Scan for the cell matching the given text and deliver its (x, y) coordinate at center. 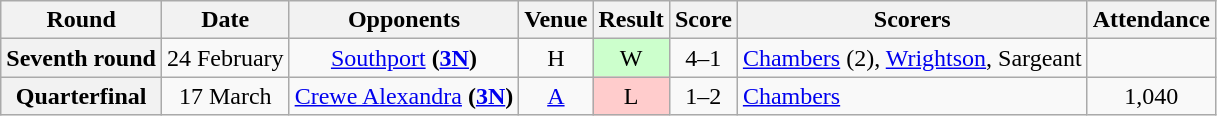
24 February (225, 58)
Chambers (2), Wrightson, Sargeant (912, 58)
1–2 (703, 96)
Result (631, 20)
Southport (3N) (404, 58)
4–1 (703, 58)
Seventh round (82, 58)
Venue (556, 20)
Chambers (912, 96)
17 March (225, 96)
L (631, 96)
Attendance (1151, 20)
Crewe Alexandra (3N) (404, 96)
W (631, 58)
Quarterfinal (82, 96)
Opponents (404, 20)
Round (82, 20)
H (556, 58)
1,040 (1151, 96)
Score (703, 20)
Scorers (912, 20)
A (556, 96)
Date (225, 20)
